Find where the given text appears and provide that cell's center as [X, Y] coordinate. 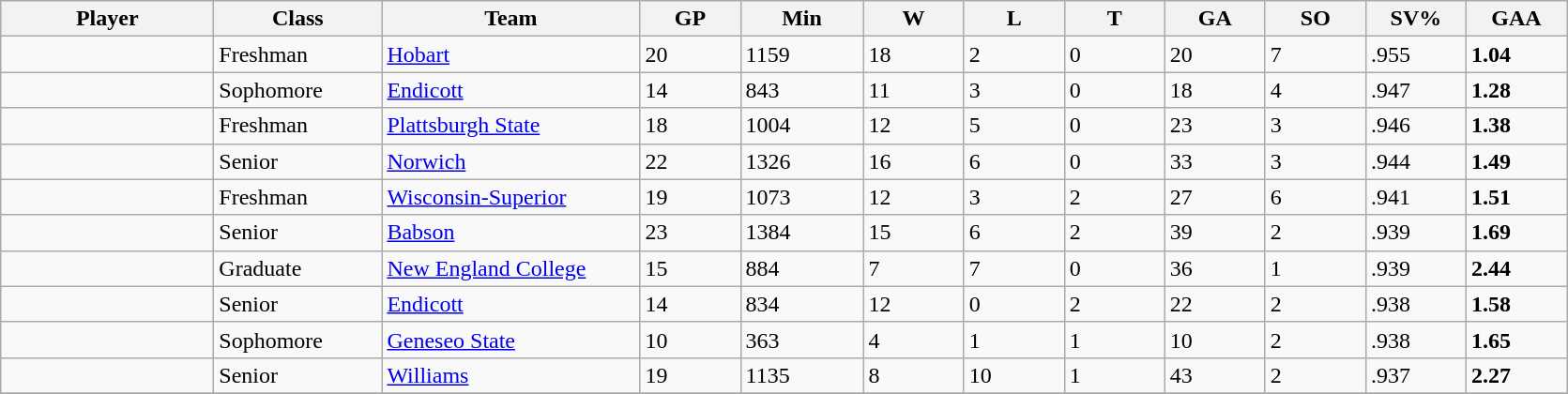
GAA [1516, 19]
1.49 [1516, 161]
8 [914, 375]
39 [1214, 233]
Team [510, 19]
Geneseo State [510, 340]
1135 [801, 375]
Hobart [510, 54]
27 [1214, 197]
.944 [1415, 161]
Williams [510, 375]
1.04 [1516, 54]
Babson [510, 233]
SV% [1415, 19]
Graduate [298, 268]
.947 [1415, 90]
843 [801, 90]
New England College [510, 268]
T [1115, 19]
.937 [1415, 375]
1.51 [1516, 197]
1326 [801, 161]
1.69 [1516, 233]
GP [691, 19]
43 [1214, 375]
2.44 [1516, 268]
11 [914, 90]
1004 [801, 126]
Player [107, 19]
Plattsburgh State [510, 126]
1.28 [1516, 90]
33 [1214, 161]
Class [298, 19]
884 [801, 268]
834 [801, 304]
SO [1316, 19]
363 [801, 340]
1.58 [1516, 304]
1.38 [1516, 126]
Wisconsin-Superior [510, 197]
.941 [1415, 197]
GA [1214, 19]
.955 [1415, 54]
1384 [801, 233]
5 [1013, 126]
16 [914, 161]
36 [1214, 268]
.946 [1415, 126]
2.27 [1516, 375]
W [914, 19]
1159 [801, 54]
Norwich [510, 161]
1073 [801, 197]
Min [801, 19]
1.65 [1516, 340]
L [1013, 19]
